Scan for the cell matching the given text and deliver its (X, Y) coordinate at center. 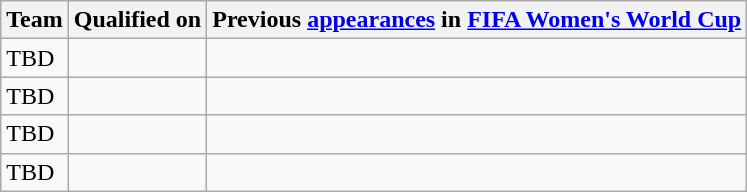
Previous appearances in FIFA Women's World Cup (477, 20)
Qualified on (137, 20)
Team (35, 20)
